Output the (x, y) coordinate of the center of the cell containing the given text.  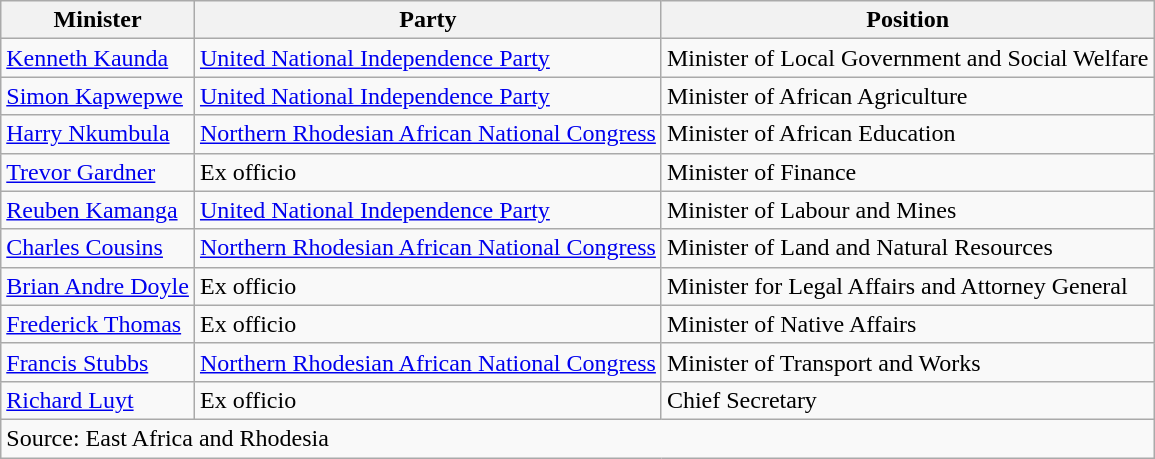
Minister of Land and Natural Resources (908, 248)
Reuben Kamanga (98, 210)
Party (428, 20)
Minister of Native Affairs (908, 324)
Chief Secretary (908, 400)
Minister of Transport and Works (908, 362)
Brian Andre Doyle (98, 286)
Minister of African Education (908, 134)
Minister of Finance (908, 172)
Charles Cousins (98, 248)
Trevor Gardner (98, 172)
Richard Luyt (98, 400)
Francis Stubbs (98, 362)
Simon Kapwepwe (98, 96)
Minister of Labour and Mines (908, 210)
Source: East Africa and Rhodesia (578, 438)
Frederick Thomas (98, 324)
Minister for Legal Affairs and Attorney General (908, 286)
Minister (98, 20)
Minister of African Agriculture (908, 96)
Minister of Local Government and Social Welfare (908, 58)
Kenneth Kaunda (98, 58)
Harry Nkumbula (98, 134)
Position (908, 20)
